Pinpoint the cell where the given text exists, returning its [X, Y] midpoint coordinate. 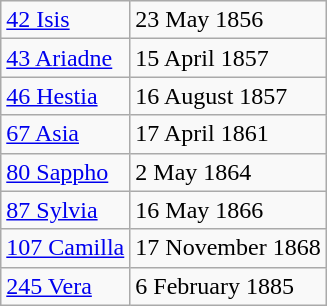
107 Camilla [66, 248]
42 Isis [66, 20]
245 Vera [66, 286]
17 November 1868 [228, 248]
23 May 1856 [228, 20]
87 Sylvia [66, 210]
6 February 1885 [228, 286]
16 August 1857 [228, 96]
80 Sappho [66, 172]
46 Hestia [66, 96]
43 Ariadne [66, 58]
15 April 1857 [228, 58]
67 Asia [66, 134]
17 April 1861 [228, 134]
2 May 1864 [228, 172]
16 May 1866 [228, 210]
